Return (x, y) of the center of cell containing provided text 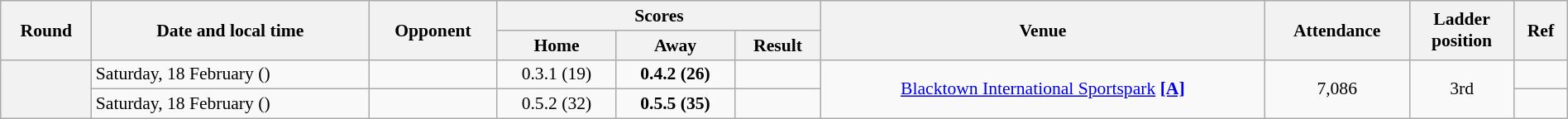
Away (676, 45)
7,086 (1336, 89)
0.4.2 (26) (676, 74)
Home (557, 45)
Date and local time (230, 30)
0.5.5 (35) (676, 104)
Blacktown International Sportspark [A] (1043, 89)
Result (777, 45)
Round (46, 30)
Ref (1542, 30)
0.3.1 (19) (557, 74)
Ladderposition (1461, 30)
Opponent (433, 30)
0.5.2 (32) (557, 104)
Venue (1043, 30)
Scores (659, 16)
Attendance (1336, 30)
3rd (1461, 89)
